From the cell containing the given text, extract its center point as [X, Y] coordinate. 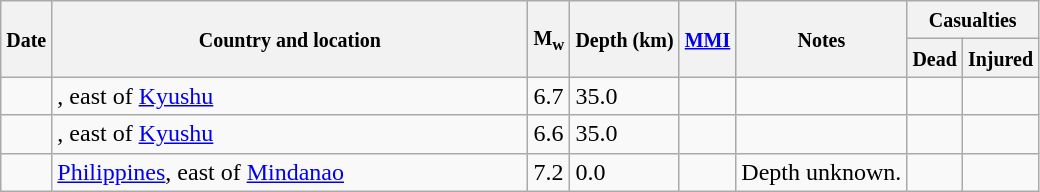
Injured [1000, 58]
Date [26, 39]
Casualties [973, 20]
Depth (km) [624, 39]
Mw [549, 39]
7.2 [549, 172]
Philippines, east of Mindanao [290, 172]
0.0 [624, 172]
6.7 [549, 96]
MMI [708, 39]
Depth unknown. [822, 172]
Country and location [290, 39]
Notes [822, 39]
6.6 [549, 134]
Dead [935, 58]
